Determine the (x, y) coordinate at the center of the cell enclosing the given text.  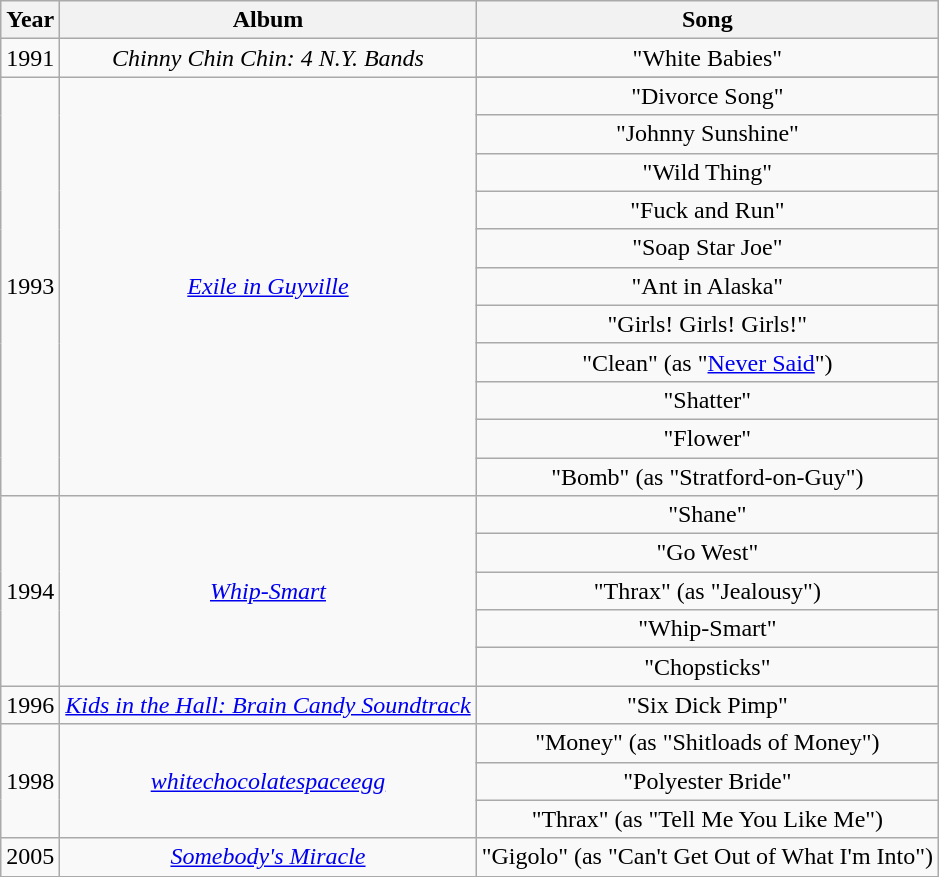
"Bomb" (as "Stratford-on-Guy") (707, 477)
"Flower" (707, 438)
Chinny Chin Chin: 4 N.Y. Bands (268, 58)
"Fuck and Run" (707, 210)
"Divorce Song" (707, 96)
"Chopsticks" (707, 667)
1994 (30, 591)
"Gigolo" (as "Can't Get Out of What I'm Into") (707, 857)
"White Babies" (707, 58)
"Clean" (as "Never Said") (707, 362)
Somebody's Miracle (268, 857)
1993 (30, 286)
"Shane" (707, 515)
"Six Dick Pimp" (707, 705)
1998 (30, 781)
Exile in Guyville (268, 286)
"Thrax" (as "Tell Me You Like Me") (707, 819)
"Polyester Bride" (707, 781)
Album (268, 20)
"Shatter" (707, 400)
"Thrax" (as "Jealousy") (707, 591)
"Money" (as "Shitloads of Money") (707, 743)
2005 (30, 857)
1991 (30, 58)
Kids in the Hall: Brain Candy Soundtrack (268, 705)
"Wild Thing" (707, 172)
Whip-Smart (268, 591)
whitechocolatespaceegg (268, 781)
"Ant in Alaska" (707, 286)
1996 (30, 705)
Year (30, 20)
"Whip-Smart" (707, 629)
Song (707, 20)
"Go West" (707, 553)
"Soap Star Joe" (707, 248)
"Girls! Girls! Girls!" (707, 324)
"Johnny Sunshine" (707, 134)
